Capture the cell that displays the provided text and extract its [x, y] central coordinate. 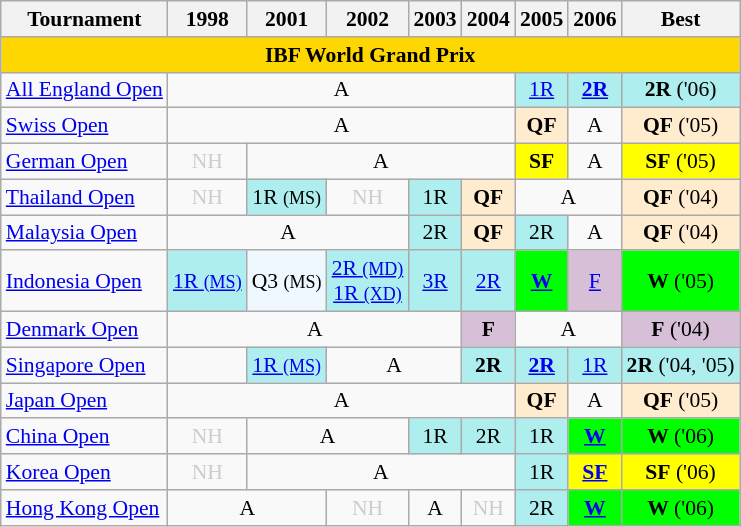
2004 [488, 19]
Tournament [84, 19]
Thailand Open [84, 197]
F ('04) [681, 330]
IBF World Grand Prix [370, 55]
Malaysia Open [84, 233]
Best [681, 19]
Indonesia Open [84, 282]
Q3 (MS) [287, 282]
W ('05) [681, 282]
Hong Kong Open [84, 508]
2003 [434, 19]
Swiss Open [84, 126]
China Open [84, 437]
SF ('05) [681, 162]
2R ('06) [681, 90]
2R (MD)1R (XD) [368, 282]
SF ('06) [681, 472]
Japan Open [84, 401]
2001 [287, 19]
Denmark Open [84, 330]
Singapore Open [84, 365]
Korea Open [84, 472]
German Open [84, 162]
3R [434, 282]
2R ('04, '05) [681, 365]
2002 [368, 19]
1998 [208, 19]
All England Open [84, 90]
2006 [594, 19]
2005 [542, 19]
